For the text-containing cell, return its midpoint in (X, Y) coordinate format. 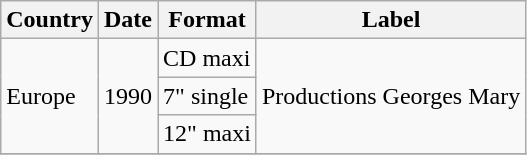
Format (208, 20)
Country (50, 20)
12" maxi (208, 134)
Productions Georges Mary (390, 96)
Europe (50, 96)
Label (390, 20)
7" single (208, 96)
1990 (128, 96)
Date (128, 20)
CD maxi (208, 58)
